For the text-containing cell, return its midpoint in [x, y] coordinate format. 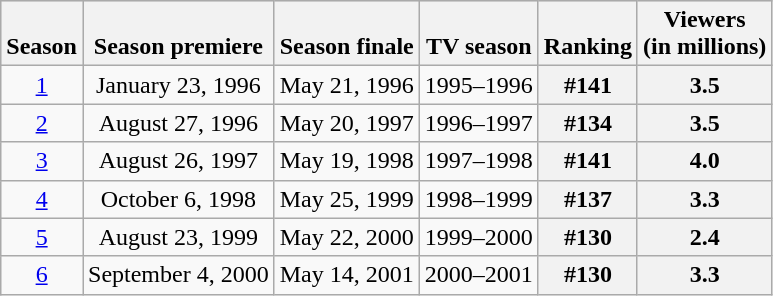
1998–1999 [478, 199]
August 26, 1997 [178, 161]
#137 [588, 199]
Season finale [346, 34]
1996–1997 [478, 123]
May 21, 1996 [346, 85]
4.0 [704, 161]
January 23, 1996 [178, 85]
August 27, 1996 [178, 123]
Viewers(in millions) [704, 34]
1997–1998 [478, 161]
1995–1996 [478, 85]
May 14, 2001 [346, 275]
2000–2001 [478, 275]
September 4, 2000 [178, 275]
TV season [478, 34]
Season premiere [178, 34]
#134 [588, 123]
3 [42, 161]
2.4 [704, 237]
May 20, 1997 [346, 123]
May 25, 1999 [346, 199]
5 [42, 237]
May 22, 2000 [346, 237]
6 [42, 275]
4 [42, 199]
1999–2000 [478, 237]
May 19, 1998 [346, 161]
Season [42, 34]
1 [42, 85]
Ranking [588, 34]
2 [42, 123]
October 6, 1998 [178, 199]
August 23, 1999 [178, 237]
